Return [x, y] of the center of cell containing provided text 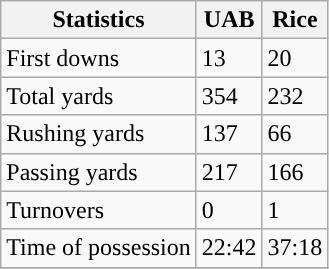
UAB [229, 20]
66 [295, 134]
217 [229, 172]
22:42 [229, 248]
232 [295, 96]
0 [229, 210]
Passing yards [99, 172]
13 [229, 58]
Rice [295, 20]
Turnovers [99, 210]
354 [229, 96]
1 [295, 210]
137 [229, 134]
166 [295, 172]
Rushing yards [99, 134]
20 [295, 58]
37:18 [295, 248]
First downs [99, 58]
Time of possession [99, 248]
Statistics [99, 20]
Total yards [99, 96]
